Detect which cell encompasses the target text, then output its [x, y] center coordinate. 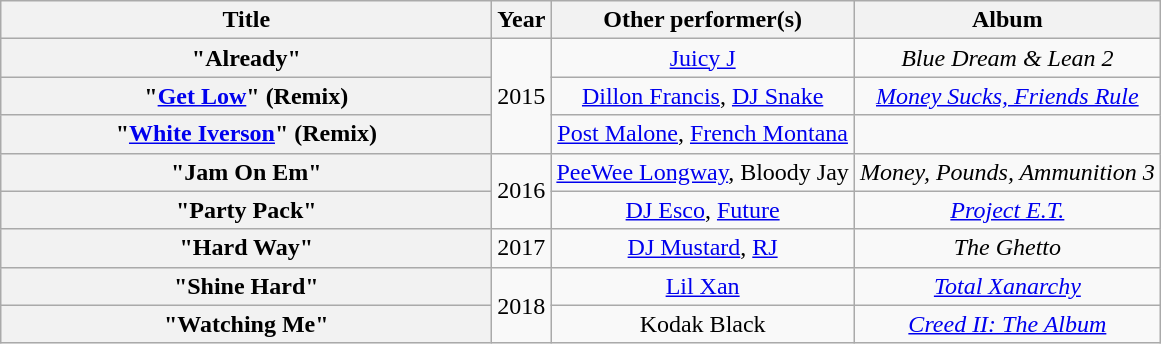
Post Malone, French Montana [703, 134]
Album [1007, 20]
2016 [522, 191]
"Get Low" (Remix) [246, 96]
"Party Pack" [246, 210]
"Hard Way" [246, 248]
Other performer(s) [703, 20]
Juicy J [703, 58]
PeeWee Longway, Bloody Jay [703, 172]
Dillon Francis, DJ Snake [703, 96]
"White Iverson" (Remix) [246, 134]
"Jam On Em" [246, 172]
2018 [522, 305]
"Watching Me" [246, 324]
Total Xanarchy [1007, 286]
"Shine Hard" [246, 286]
Creed II: The Album [1007, 324]
Project E.T. [1007, 210]
DJ Esco, Future [703, 210]
Money, Pounds, Ammunition 3 [1007, 172]
Kodak Black [703, 324]
2015 [522, 96]
Title [246, 20]
2017 [522, 248]
Lil Xan [703, 286]
The Ghetto [1007, 248]
Money Sucks, Friends Rule [1007, 96]
DJ Mustard, RJ [703, 248]
Year [522, 20]
Blue Dream & Lean 2 [1007, 58]
"Already" [246, 58]
